Search for the cell housing the specified text and yield its (x, y) center coordinate. 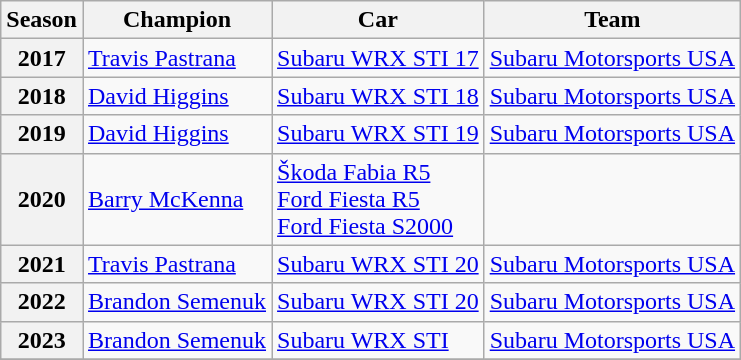
2022 (42, 302)
2017 (42, 58)
2020 (42, 199)
2021 (42, 264)
Season (42, 20)
2023 (42, 340)
Škoda Fabia R5Ford Fiesta R5Ford Fiesta S2000 (378, 199)
Subaru WRX STI 19 (378, 134)
2019 (42, 134)
2018 (42, 96)
Subaru WRX STI (378, 340)
Subaru WRX STI 17 (378, 58)
Team (612, 20)
Subaru WRX STI 18 (378, 96)
Champion (176, 20)
Car (378, 20)
Barry McKenna (176, 199)
